Scan for the cell matching the given text and deliver its (X, Y) coordinate at center. 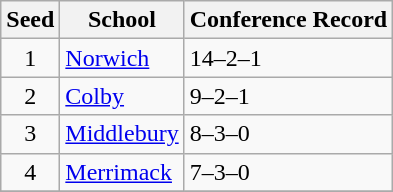
9–2–1 (288, 96)
Norwich (122, 58)
4 (30, 172)
Seed (30, 20)
2 (30, 96)
1 (30, 58)
3 (30, 134)
Merrimack (122, 172)
Middlebury (122, 134)
14–2–1 (288, 58)
7–3–0 (288, 172)
8–3–0 (288, 134)
School (122, 20)
Colby (122, 96)
Conference Record (288, 20)
